Detect which cell encompasses the target text, then output its [X, Y] center coordinate. 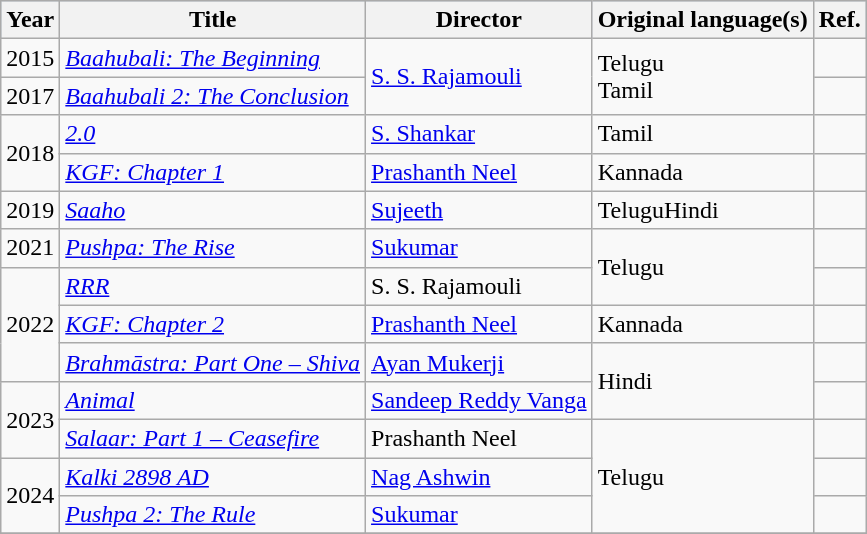
Kalki 2898 AD [213, 477]
2024 [30, 496]
Sandeep Reddy Vanga [480, 400]
Brahmāstra: Part One – Shiva [213, 362]
Sujeeth [480, 210]
KGF: Chapter 1 [213, 172]
2018 [30, 153]
Ref. [840, 20]
TeluguTamil [702, 77]
Original language(s) [702, 20]
Nag Ashwin [480, 477]
TeluguHindi [702, 210]
2017 [30, 96]
Baahubali 2: The Conclusion [213, 96]
Salaar: Part 1 – Ceasefire [213, 438]
RRR [213, 286]
Year [30, 20]
Hindi [702, 381]
2021 [30, 248]
2.0 [213, 134]
Tamil [702, 134]
2023 [30, 419]
2022 [30, 324]
Title [213, 20]
Ayan Mukerji [480, 362]
Animal [213, 400]
Pushpa: The Rise [213, 248]
Baahubali: The Beginning [213, 58]
Pushpa 2: The Rule [213, 515]
Saaho [213, 210]
S. Shankar [480, 134]
Director [480, 20]
KGF: Chapter 2 [213, 324]
2015 [30, 58]
2019 [30, 210]
